Provide the [X, Y] coordinate of the cell's center where the given text is located.  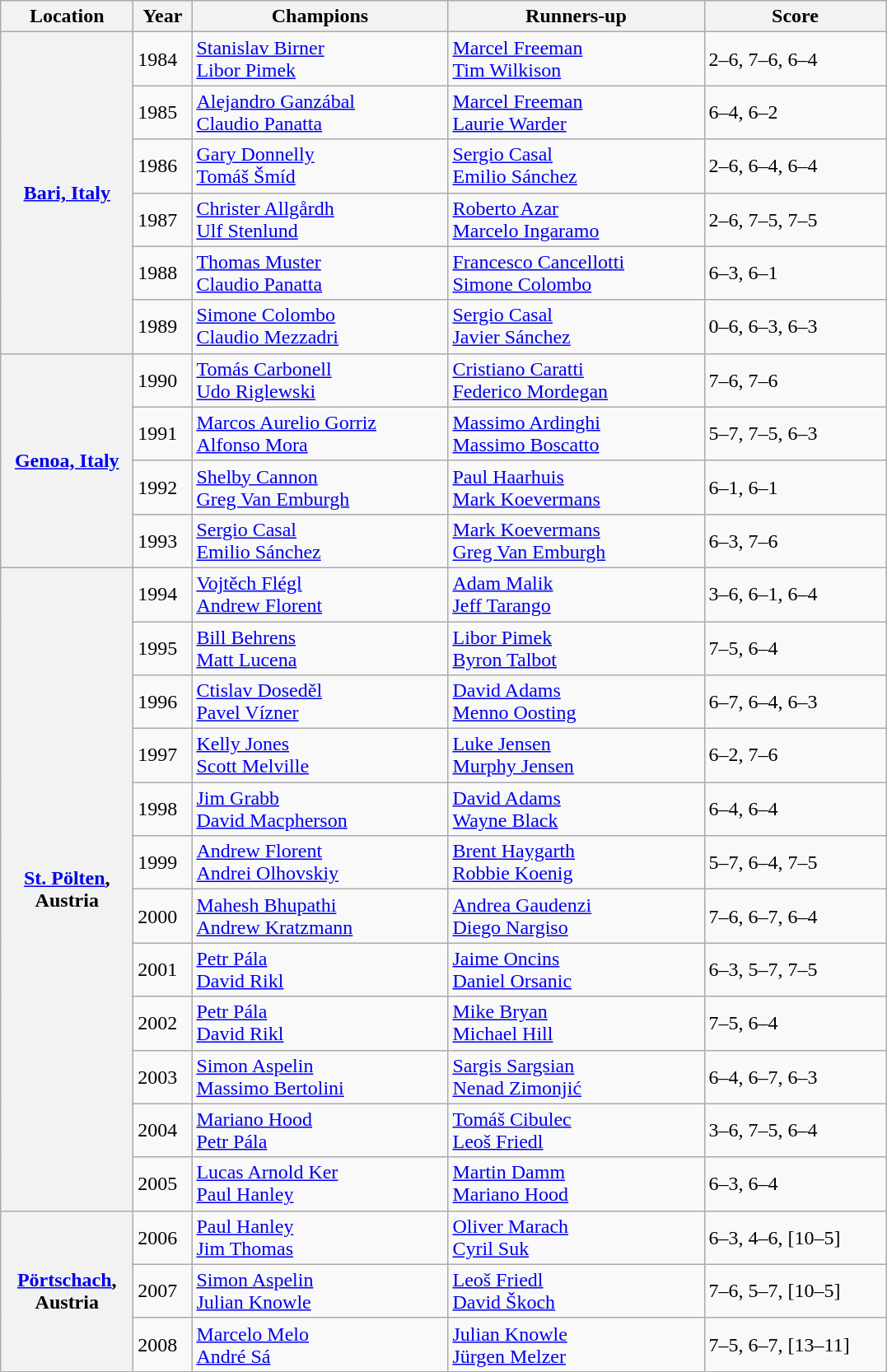
Leoš Friedl David Škoch [577, 1291]
1989 [163, 326]
1992 [163, 488]
1997 [163, 756]
Marcos Aurelio Gorriz Alfonso Mora [320, 433]
Adam Malik Jeff Tarango [577, 595]
3–6, 6–1, 6–4 [796, 595]
David Adams Wayne Black [577, 809]
Stanislav Birner Libor Pimek [320, 59]
7–6, 5–7, [10–5] [796, 1291]
Bill Behrens Matt Lucena [320, 647]
2006 [163, 1237]
Christer Allgårdh Ulf Stenlund [320, 219]
2004 [163, 1130]
Massimo Ardinghi Massimo Boscatto [577, 433]
Genoa, Italy [68, 460]
Francesco Cancellotti Simone Colombo [577, 273]
6–4, 6–4 [796, 809]
6–3, 6–4 [796, 1184]
Alejandro Ganzábal Claudio Panatta [320, 112]
3–6, 7–5, 6–4 [796, 1130]
Andrea Gaudenzi Diego Nargiso [577, 916]
1985 [163, 112]
6–3, 5–7, 7–5 [796, 970]
Mariano Hood Petr Pála [320, 1130]
Pörtschach, Austria [68, 1291]
2–6, 7–6, 6–4 [796, 59]
6–3, 7–6 [796, 540]
Champions [320, 16]
Simon Aspelin Julian Knowle [320, 1291]
Mike Bryan Michael Hill [577, 1023]
David Adams Menno Oosting [577, 702]
6–4, 6–2 [796, 112]
Lucas Arnold Ker Paul Hanley [320, 1184]
Jaime Oncins Daniel Orsanic [577, 970]
Jim Grabb David Macpherson [320, 809]
Thomas Muster Claudio Panatta [320, 273]
Marcel Freeman Tim Wilkison [577, 59]
1999 [163, 863]
Ctislav Doseděl Pavel Vízner [320, 702]
1988 [163, 273]
Year [163, 16]
5–7, 6–4, 7–5 [796, 863]
6–4, 6–7, 6–3 [796, 1077]
5–7, 7–5, 6–3 [796, 433]
Mahesh Bhupathi Andrew Kratzmann [320, 916]
Mark Koevermans Greg Van Emburgh [577, 540]
Sargis Sargsian Nenad Zimonjić [577, 1077]
2007 [163, 1291]
2008 [163, 1344]
Marcel Freeman Laurie Warder [577, 112]
2002 [163, 1023]
Runners-up [577, 16]
Bari, Italy [68, 193]
Kelly Jones Scott Melville [320, 756]
1995 [163, 647]
Julian Knowle Jürgen Melzer [577, 1344]
Score [796, 16]
Cristiano Caratti Federico Mordegan [577, 380]
1984 [163, 59]
Brent Haygarth Robbie Koenig [577, 863]
1990 [163, 380]
0–6, 6–3, 6–3 [796, 326]
Oliver Marach Cyril Suk [577, 1237]
7–5, 6–7, [13–11] [796, 1344]
Tomáš Cibulec Leoš Friedl [577, 1130]
Martin Damm Mariano Hood [577, 1184]
2000 [163, 916]
Marcelo Melo André Sá [320, 1344]
6–2, 7–6 [796, 756]
7–6, 7–6 [796, 380]
6–3, 4–6, [10–5] [796, 1237]
Roberto Azar Marcelo Ingaramo [577, 219]
Shelby Cannon Greg Van Emburgh [320, 488]
7–6, 6–7, 6–4 [796, 916]
Vojtěch Flégl Andrew Florent [320, 595]
Location [68, 16]
6–1, 6–1 [796, 488]
6–7, 6–4, 6–3 [796, 702]
2003 [163, 1077]
Sergio Casal Javier Sánchez [577, 326]
Paul Haarhuis Mark Koevermans [577, 488]
Tomás Carbonell Udo Riglewski [320, 380]
Libor Pimek Byron Talbot [577, 647]
6–3, 6–1 [796, 273]
1991 [163, 433]
2–6, 6–4, 6–4 [796, 166]
1994 [163, 595]
1998 [163, 809]
St. Pölten, Austria [68, 889]
Paul Hanley Jim Thomas [320, 1237]
1987 [163, 219]
1993 [163, 540]
1996 [163, 702]
2001 [163, 970]
Luke Jensen Murphy Jensen [577, 756]
1986 [163, 166]
2005 [163, 1184]
2–6, 7–5, 7–5 [796, 219]
Simon Aspelin Massimo Bertolini [320, 1077]
Andrew Florent Andrei Olhovskiy [320, 863]
Simone Colombo Claudio Mezzadri [320, 326]
Gary Donnelly Tomáš Šmíd [320, 166]
